Detect which cell encompasses the target text, then output its [X, Y] center coordinate. 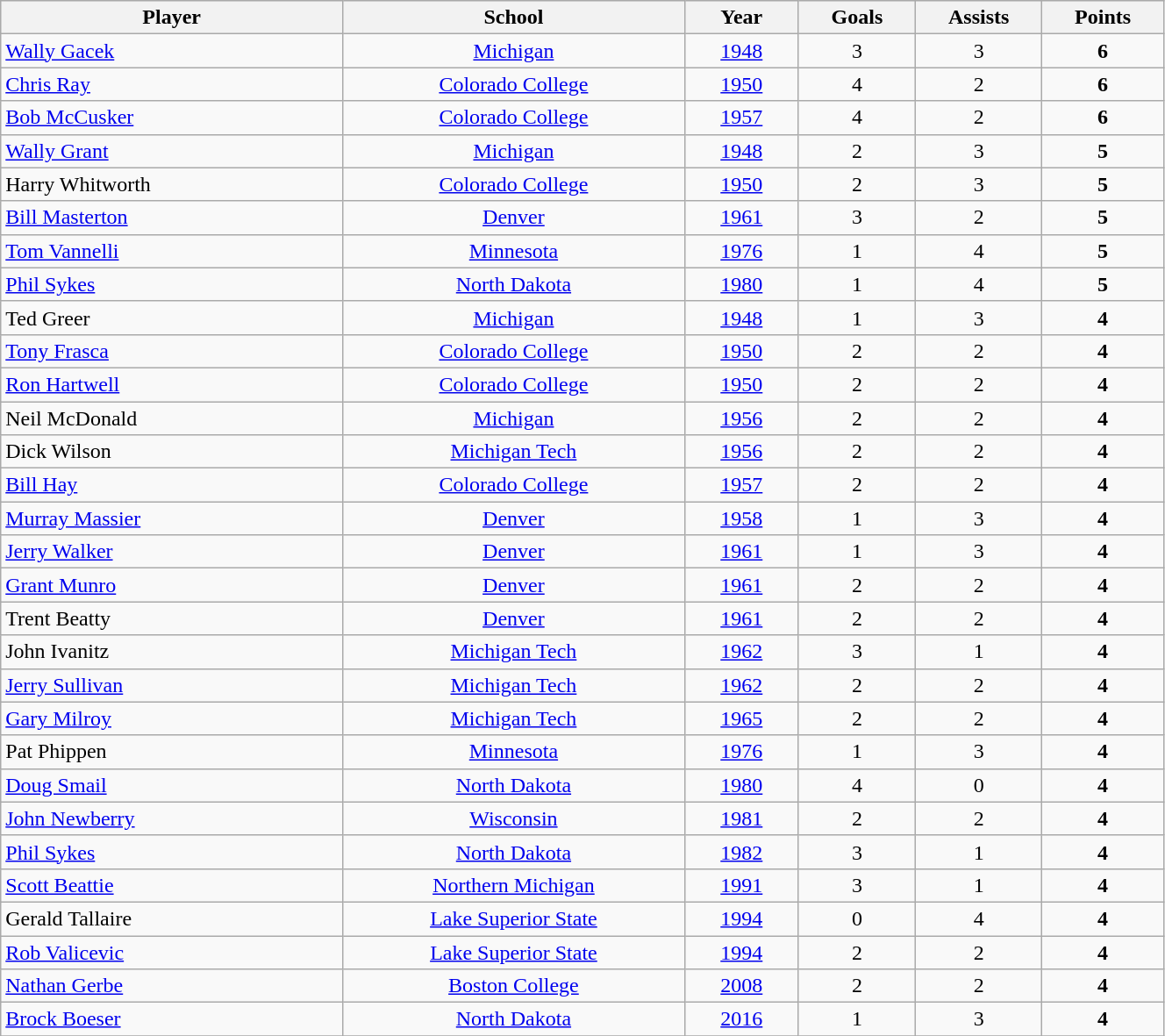
Goals [856, 18]
Bill Hay [172, 485]
1958 [741, 518]
Chris Ray [172, 84]
Wally Grant [172, 151]
Neil McDonald [172, 418]
John Newberry [172, 818]
Bob McCusker [172, 118]
Murray Massier [172, 518]
Wally Gacek [172, 51]
Grant Munro [172, 585]
2008 [741, 986]
Brock Boeser [172, 1019]
Assists [979, 18]
1965 [741, 718]
John Ivanitz [172, 652]
School [514, 18]
Ted Greer [172, 318]
Ron Hartwell [172, 384]
Dick Wilson [172, 452]
2016 [741, 1019]
Harry Whitworth [172, 184]
Gerald Tallaire [172, 918]
Pat Phippen [172, 752]
Bill Masterton [172, 218]
Gary Milroy [172, 718]
Scott Beattie [172, 885]
Doug Smail [172, 785]
Jerry Sullivan [172, 685]
Year [741, 18]
1981 [741, 818]
1991 [741, 885]
Player [172, 18]
Nathan Gerbe [172, 986]
Jerry Walker [172, 552]
Rob Valicevic [172, 952]
Boston College [514, 986]
Wisconsin [514, 818]
Tom Vannelli [172, 251]
Trent Beatty [172, 618]
Northern Michigan [514, 885]
1982 [741, 852]
Tony Frasca [172, 351]
Points [1104, 18]
